Scan for the cell matching the given text and deliver its (X, Y) coordinate at center. 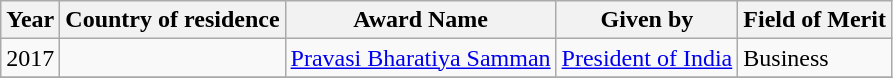
Field of Merit (815, 20)
President of India (647, 58)
Award Name (420, 20)
Year (30, 20)
Pravasi Bharatiya Samman (420, 58)
Country of residence (172, 20)
Given by (647, 20)
2017 (30, 58)
Business (815, 58)
